For the text-containing cell, return its midpoint in [X, Y] coordinate format. 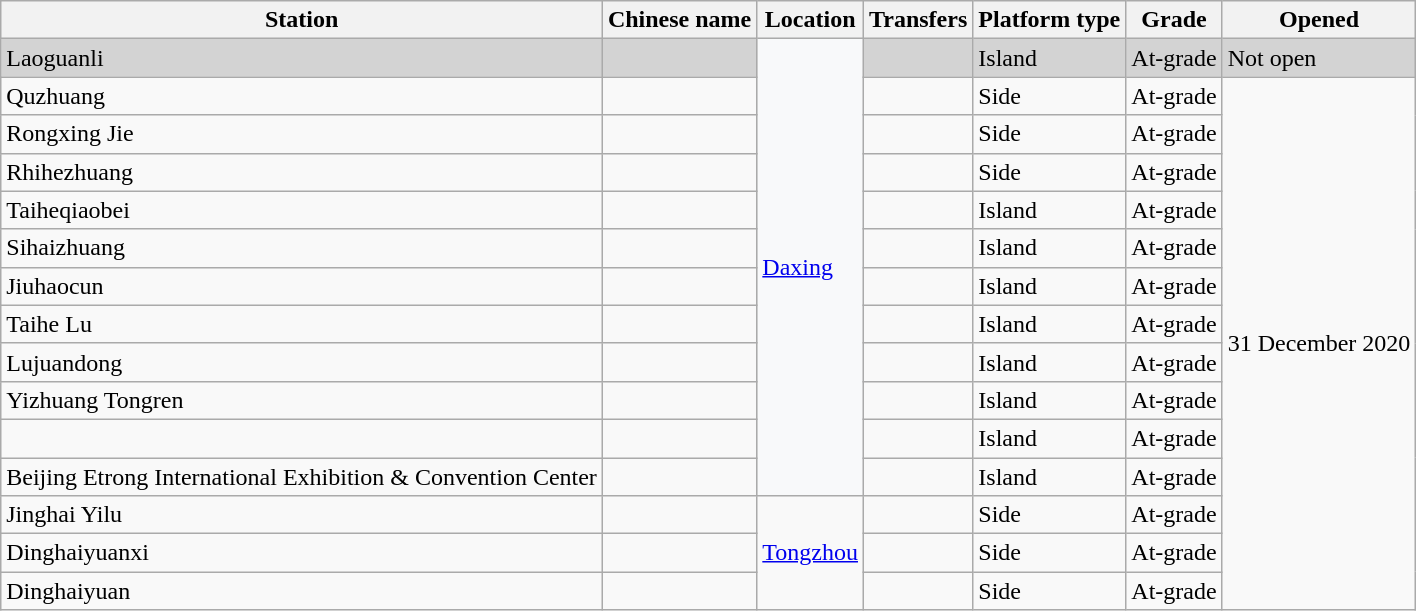
Jiuhaocun [302, 286]
Rhihezhuang [302, 172]
Location [810, 20]
Grade [1174, 20]
Daxing [810, 268]
Opened [1319, 20]
Laoguanli [302, 58]
Platform type [1050, 20]
Taiheqiaobei [302, 210]
Taihe Lu [302, 324]
Chinese name [679, 20]
31 December 2020 [1319, 344]
Station [302, 20]
Not open [1319, 58]
Yizhuang Tongren [302, 400]
Sihaizhuang [302, 248]
Rongxing Jie [302, 134]
Dinghaiyuan [302, 591]
Dinghaiyuanxi [302, 553]
Beijing Etrong International Exhibition & Convention Center [302, 477]
Quzhuang [302, 96]
Jinghai Yilu [302, 515]
Transfers [918, 20]
Lujuandong [302, 362]
Tongzhou [810, 553]
